Pinpoint the cell where the given text exists, returning its [X, Y] midpoint coordinate. 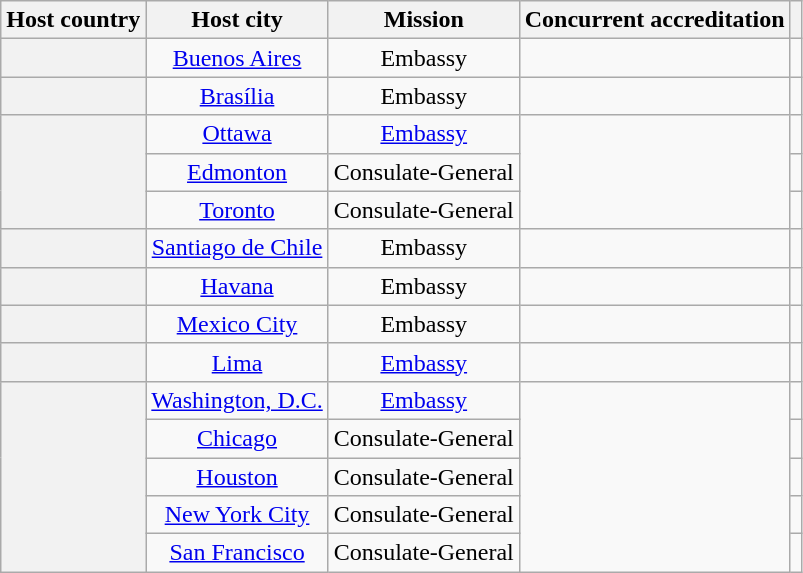
Mexico City [237, 324]
Chicago [237, 438]
Brasília [237, 96]
Toronto [237, 210]
Houston [237, 477]
Mission [424, 20]
Washington, D.C. [237, 400]
Edmonton [237, 172]
Concurrent accreditation [654, 20]
Havana [237, 286]
San Francisco [237, 553]
Ottawa [237, 134]
Host city [237, 20]
Lima [237, 362]
New York City [237, 515]
Santiago de Chile [237, 248]
Host country [74, 20]
Buenos Aires [237, 58]
